Capture the cell that displays the provided text and extract its [X, Y] central coordinate. 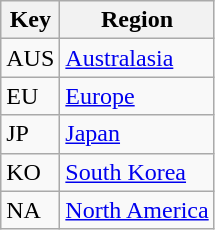
JP [30, 134]
South Korea [137, 172]
Key [30, 20]
Australasia [137, 58]
NA [30, 210]
Europe [137, 96]
EU [30, 96]
AUS [30, 58]
Japan [137, 134]
KO [30, 172]
North America [137, 210]
Region [137, 20]
